Capture the cell that displays the provided text and extract its (X, Y) central coordinate. 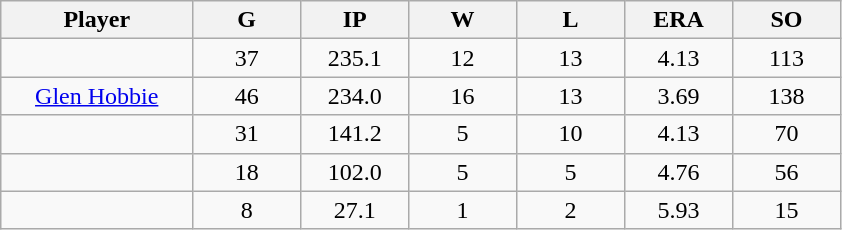
56 (786, 172)
31 (247, 134)
ERA (679, 20)
18 (247, 172)
Player (97, 20)
46 (247, 96)
L (571, 20)
W (463, 20)
10 (571, 134)
138 (786, 96)
4.76 (679, 172)
102.0 (355, 172)
1 (463, 210)
234.0 (355, 96)
12 (463, 58)
8 (247, 210)
235.1 (355, 58)
G (247, 20)
SO (786, 20)
Glen Hobbie (97, 96)
37 (247, 58)
27.1 (355, 210)
141.2 (355, 134)
15 (786, 210)
IP (355, 20)
5.93 (679, 210)
113 (786, 58)
2 (571, 210)
16 (463, 96)
3.69 (679, 96)
70 (786, 134)
